Output the (X, Y) coordinate of the center of the cell containing the given text.  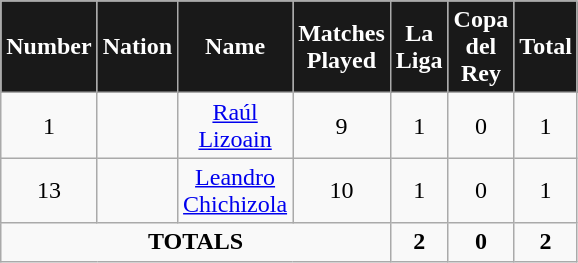
Nation (137, 47)
10 (342, 190)
Total (546, 47)
Leandro Chichizola (236, 190)
13 (49, 190)
Number (49, 47)
Raúl Lizoain (236, 126)
MatchesPlayed (342, 47)
TOTALS (196, 242)
Name (236, 47)
La Liga (419, 47)
Copa del Rey (481, 47)
9 (342, 126)
